Capture the cell that displays the provided text and extract its (X, Y) central coordinate. 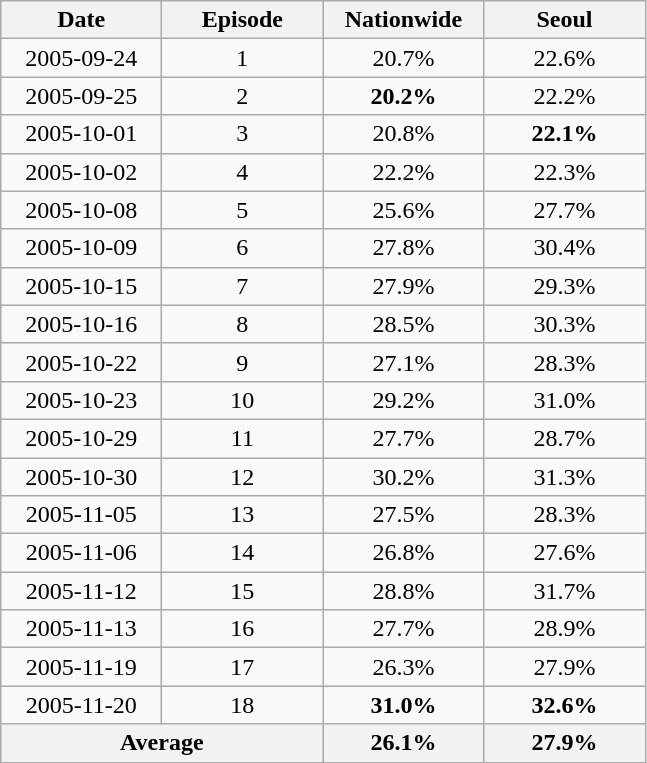
26.1% (404, 743)
2005-10-16 (82, 324)
16 (242, 629)
2005-10-30 (82, 477)
17 (242, 667)
Seoul (564, 20)
7 (242, 286)
2005-10-01 (82, 134)
2005-10-08 (82, 210)
2005-09-24 (82, 58)
31.3% (564, 477)
Episode (242, 20)
29.3% (564, 286)
12 (242, 477)
15 (242, 591)
32.6% (564, 705)
2005-11-13 (82, 629)
22.1% (564, 134)
2005-11-06 (82, 553)
2005-09-25 (82, 96)
13 (242, 515)
28.9% (564, 629)
2005-11-20 (82, 705)
22.3% (564, 172)
30.2% (404, 477)
30.4% (564, 248)
2 (242, 96)
27.1% (404, 362)
22.6% (564, 58)
28.8% (404, 591)
31.7% (564, 591)
26.3% (404, 667)
8 (242, 324)
20.8% (404, 134)
2005-11-12 (82, 591)
Date (82, 20)
25.6% (404, 210)
27.8% (404, 248)
3 (242, 134)
29.2% (404, 400)
28.5% (404, 324)
2005-10-22 (82, 362)
11 (242, 438)
20.7% (404, 58)
26.8% (404, 553)
2005-10-02 (82, 172)
27.6% (564, 553)
2005-10-09 (82, 248)
20.2% (404, 96)
2005-11-05 (82, 515)
2005-10-15 (82, 286)
Average (162, 743)
10 (242, 400)
9 (242, 362)
Nationwide (404, 20)
18 (242, 705)
14 (242, 553)
2005-11-19 (82, 667)
30.3% (564, 324)
2005-10-23 (82, 400)
5 (242, 210)
6 (242, 248)
28.7% (564, 438)
27.5% (404, 515)
1 (242, 58)
2005-10-29 (82, 438)
4 (242, 172)
